Scan for the cell matching the given text and deliver its [X, Y] coordinate at center. 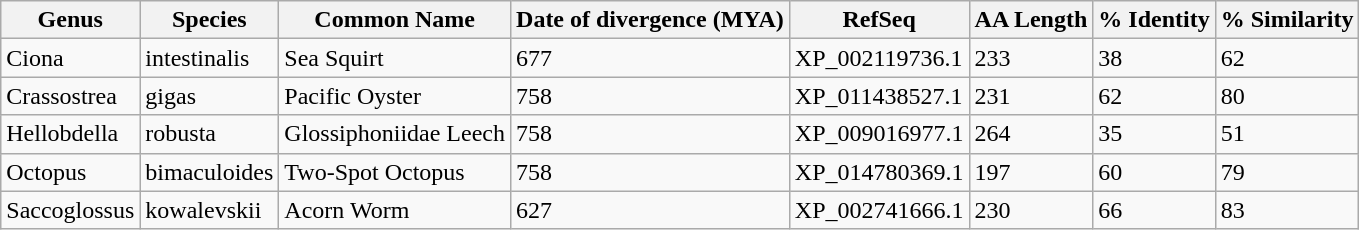
66 [1154, 210]
RefSeq [879, 20]
Ciona [70, 58]
230 [1031, 210]
Genus [70, 20]
Common Name [395, 20]
Date of divergence (MYA) [650, 20]
Hellobdella [70, 134]
231 [1031, 96]
% Similarity [1287, 20]
intestinalis [210, 58]
AA Length [1031, 20]
XP_002119736.1 [879, 58]
677 [650, 58]
Crassostrea [70, 96]
Pacific Oyster [395, 96]
Species [210, 20]
gigas [210, 96]
Octopus [70, 172]
83 [1287, 210]
80 [1287, 96]
kowalevskii [210, 210]
38 [1154, 58]
Sea Squirt [395, 58]
35 [1154, 134]
264 [1031, 134]
bimaculoides [210, 172]
627 [650, 210]
Glossiphoniidae Leech [395, 134]
Saccoglossus [70, 210]
XP_014780369.1 [879, 172]
60 [1154, 172]
robusta [210, 134]
197 [1031, 172]
XP_002741666.1 [879, 210]
XP_011438527.1 [879, 96]
Two-Spot Octopus [395, 172]
Acorn Worm [395, 210]
79 [1287, 172]
XP_009016977.1 [879, 134]
233 [1031, 58]
% Identity [1154, 20]
51 [1287, 134]
